Detect which cell encompasses the target text, then output its (x, y) center coordinate. 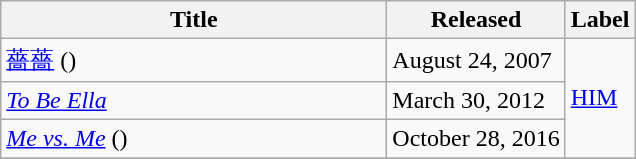
薔薔 () (194, 60)
October 28, 2016 (476, 138)
Title (194, 20)
August 24, 2007 (476, 60)
March 30, 2012 (476, 100)
Me vs. Me () (194, 138)
Label (600, 20)
HIM (600, 98)
Released (476, 20)
To Be Ella (194, 100)
